Output the [x, y] coordinate of the center of the cell containing the given text.  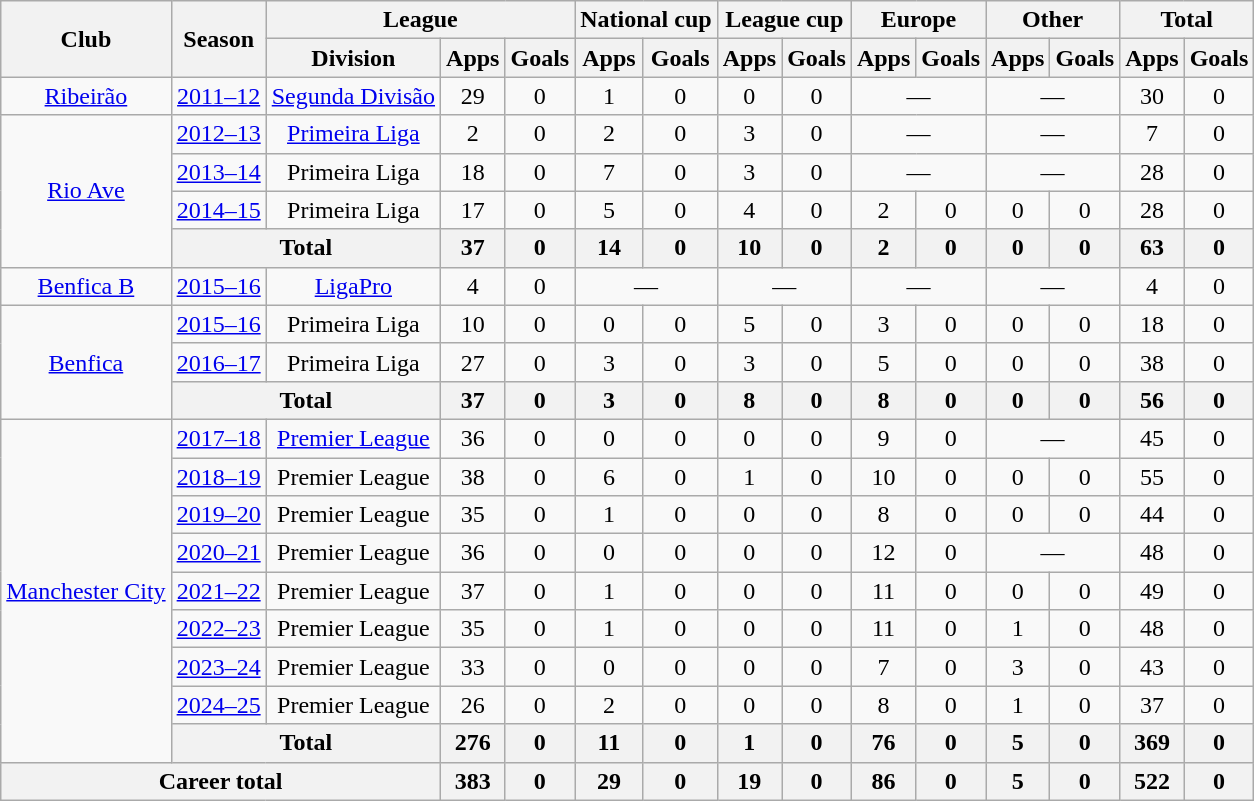
522 [1152, 781]
Europe [918, 20]
49 [1152, 591]
63 [1152, 248]
League cup [784, 20]
2017–18 [218, 438]
Other [1053, 20]
33 [473, 667]
86 [883, 781]
National cup [646, 20]
17 [473, 210]
369 [1152, 743]
383 [473, 781]
56 [1152, 400]
44 [1152, 515]
2016–17 [218, 362]
2021–22 [218, 591]
2018–19 [218, 477]
6 [609, 477]
27 [473, 362]
2024–25 [218, 705]
2020–21 [218, 553]
2019–20 [218, 515]
14 [609, 248]
30 [1152, 96]
Rio Ave [86, 191]
2013–14 [218, 172]
55 [1152, 477]
19 [749, 781]
Segunda Divisão [353, 96]
Club [86, 39]
Benfica B [86, 286]
LigaPro [353, 286]
76 [883, 743]
Season [218, 39]
Career total [221, 781]
Ribeirão [86, 96]
2023–24 [218, 667]
2012–13 [218, 134]
26 [473, 705]
Division [353, 58]
12 [883, 553]
2011–12 [218, 96]
2022–23 [218, 629]
2014–15 [218, 210]
9 [883, 438]
43 [1152, 667]
45 [1152, 438]
Benfica [86, 362]
276 [473, 743]
Manchester City [86, 590]
League [420, 20]
